Scan for the cell matching the given text and deliver its (x, y) coordinate at center. 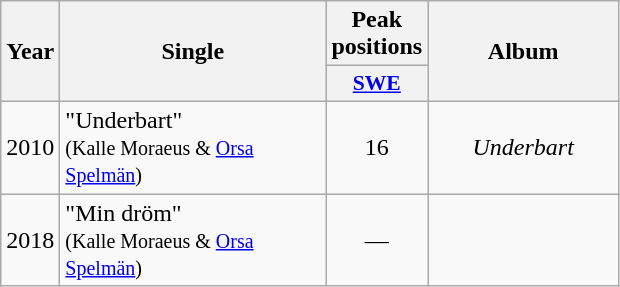
Underbart (524, 147)
Single (193, 52)
2018 (30, 240)
Peak positions (377, 34)
"Underbart" (Kalle Moraeus & Orsa Spelmän) (193, 147)
16 (377, 147)
Year (30, 52)
SWE (377, 84)
Album (524, 52)
"Min dröm" (Kalle Moraeus & Orsa Spelmän) (193, 240)
2010 (30, 147)
— (377, 240)
